Determine the [X, Y] coordinate at the center of the cell enclosing the given text.  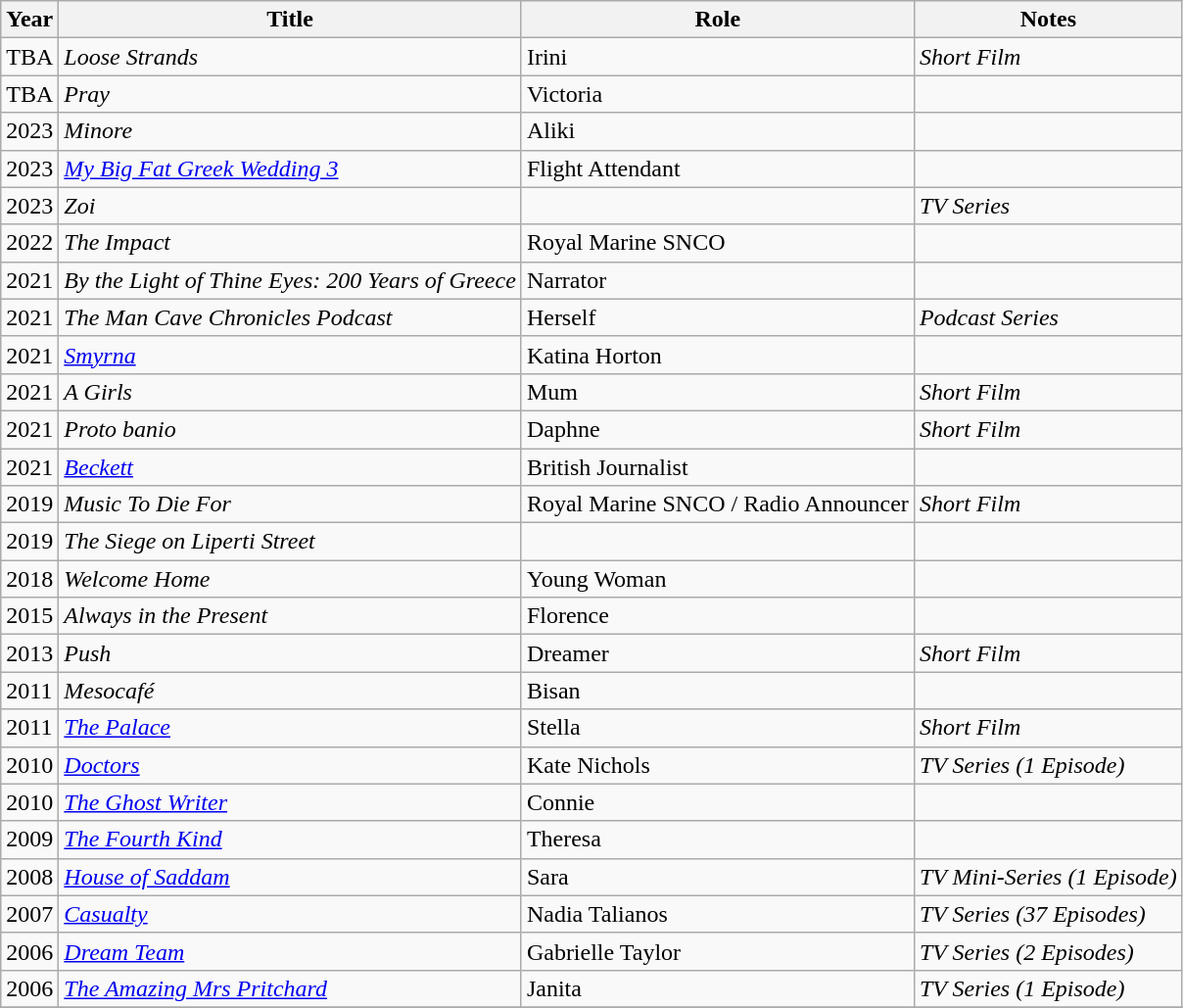
Doctors [290, 765]
Music To Die For [290, 504]
My Big Fat Greek Wedding 3 [290, 168]
Mum [717, 392]
Zoi [290, 206]
By the Light of Thine Eyes: 200 Years of Greece [290, 280]
Year [29, 20]
Narrator [717, 280]
Stella [717, 728]
Loose Strands [290, 57]
Theresa [717, 840]
British Journalist [717, 467]
Katina Horton [717, 355]
Daphne [717, 429]
Proto banio [290, 429]
2008 [29, 877]
Role [717, 20]
The Ghost Writer [290, 802]
Beckett [290, 467]
TV Mini-Series (1 Episode) [1048, 877]
Dream Team [290, 951]
2009 [29, 840]
Pray [290, 94]
Kate Nichols [717, 765]
TV Series [1048, 206]
Push [290, 653]
2018 [29, 579]
Sara [717, 877]
TV Series (2 Episodes) [1048, 951]
The Fourth Kind [290, 840]
Always in the Present [290, 616]
Smyrna [290, 355]
Bisan [717, 691]
Royal Marine SNCO [717, 243]
Victoria [717, 94]
The Palace [290, 728]
The Impact [290, 243]
Herself [717, 317]
TV Series (37 Episodes) [1048, 914]
Janita [717, 988]
2007 [29, 914]
Casualty [290, 914]
Connie [717, 802]
2013 [29, 653]
Nadia Talianos [717, 914]
Florence [717, 616]
Title [290, 20]
Notes [1048, 20]
Flight Attendant [717, 168]
Gabrielle Taylor [717, 951]
2022 [29, 243]
Royal Marine SNCO / Radio Announcer [717, 504]
Minore [290, 131]
Welcome Home [290, 579]
Young Woman [717, 579]
Dreamer [717, 653]
Irini [717, 57]
Aliki [717, 131]
2015 [29, 616]
Mesocafé [290, 691]
The Man Cave Chronicles Podcast [290, 317]
House of Saddam [290, 877]
The Siege on Liperti Street [290, 542]
Podcast Series [1048, 317]
A Girls [290, 392]
The Amazing Mrs Pritchard [290, 988]
